Identify which cell holds the provided text, then report its [x, y] central coordinate. 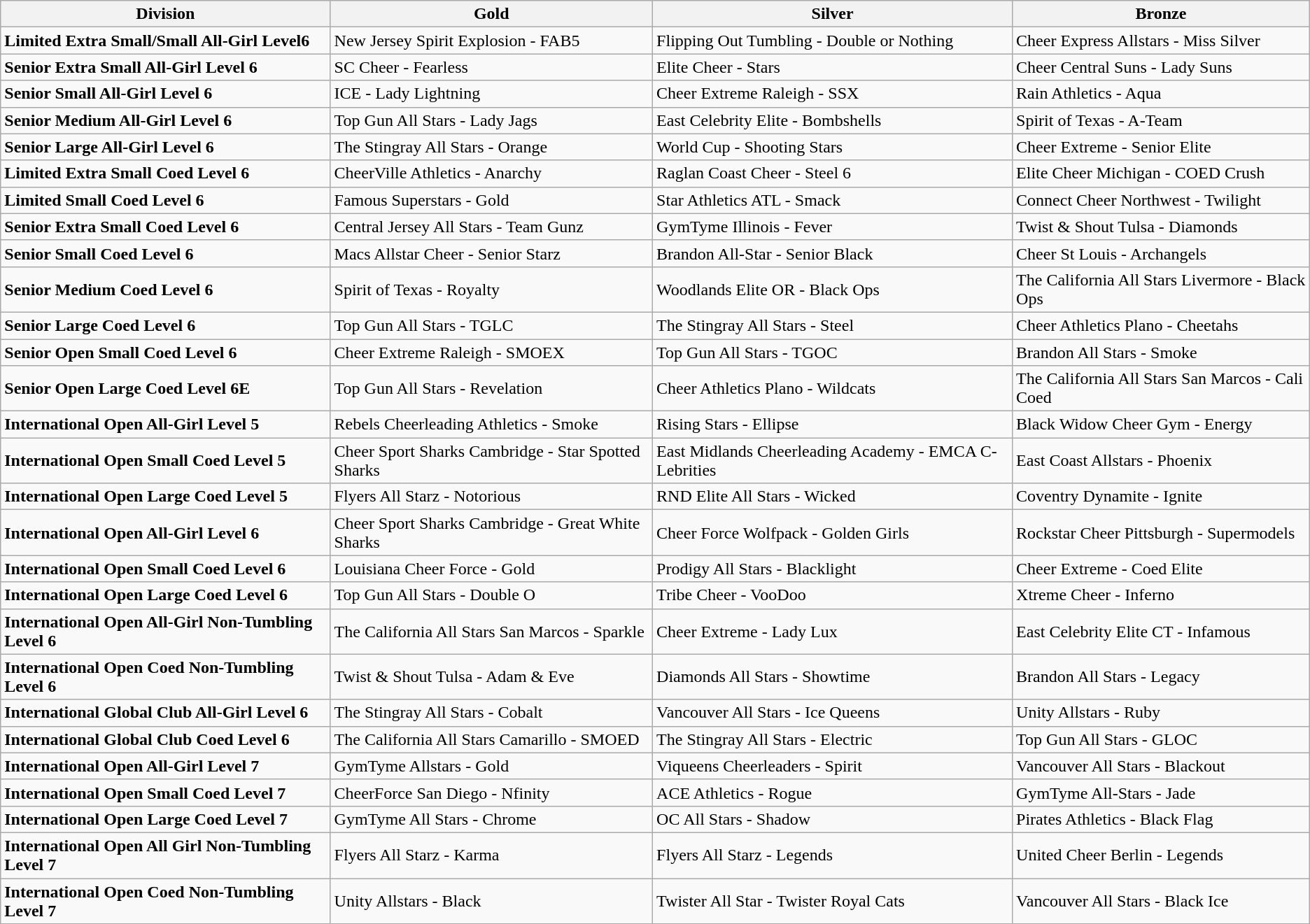
The California All Stars San Marcos - Cali Coed [1162, 389]
The California All Stars San Marcos - Sparkle [491, 631]
Limited Extra Small/Small All-Girl Level6 [165, 41]
Rebels Cheerleading Athletics - Smoke [491, 425]
Black Widow Cheer Gym - Energy [1162, 425]
International Open All-Girl Level 7 [165, 766]
Cheer Athletics Plano - Cheetahs [1162, 325]
Cheer Extreme Raleigh - SSX [833, 94]
RND Elite All Stars - Wicked [833, 497]
Viqueens Cheerleaders - Spirit [833, 766]
OC All Stars - Shadow [833, 819]
Cheer St Louis - Archangels [1162, 253]
Flipping Out Tumbling - Double or Nothing [833, 41]
International Open Small Coed Level 5 [165, 460]
Senior Medium All-Girl Level 6 [165, 120]
Tribe Cheer - VooDoo [833, 595]
Cheer Athletics Plano - Wildcats [833, 389]
SC Cheer - Fearless [491, 67]
Bronze [1162, 14]
The California All Stars Livermore - Black Ops [1162, 290]
Woodlands Elite OR - Black Ops [833, 290]
Flyers All Starz - Karma [491, 855]
Cheer Sport Sharks Cambridge - Star Spotted Sharks [491, 460]
Macs Allstar Cheer - Senior Starz [491, 253]
Unity Allstars - Black [491, 901]
GymTyme Allstars - Gold [491, 766]
Brandon All-Star - Senior Black [833, 253]
Unity Allstars - Ruby [1162, 713]
Prodigy All Stars - Blacklight [833, 569]
United Cheer Berlin - Legends [1162, 855]
Connect Cheer Northwest - Twilight [1162, 200]
International Open Large Coed Level 6 [165, 595]
The California All Stars Camarillo - SMOED [491, 739]
World Cup - Shooting Stars [833, 147]
Pirates Athletics - Black Flag [1162, 819]
Cheer Extreme - Coed Elite [1162, 569]
Senior Large Coed Level 6 [165, 325]
Twist & Shout Tulsa - Adam & Eve [491, 677]
Elite Cheer - Stars [833, 67]
Louisiana Cheer Force - Gold [491, 569]
Spirit of Texas - Royalty [491, 290]
International Global Club Coed Level 6 [165, 739]
Cheer Sport Sharks Cambridge - Great White Sharks [491, 533]
Senior Small Coed Level 6 [165, 253]
International Open Large Coed Level 7 [165, 819]
Top Gun All Stars - Lady Jags [491, 120]
Vancouver All Stars - Ice Queens [833, 713]
Senior Small All-Girl Level 6 [165, 94]
Senior Large All-Girl Level 6 [165, 147]
Cheer Force Wolfpack - Golden Girls [833, 533]
Cheer Central Suns - Lady Suns [1162, 67]
Famous Superstars - Gold [491, 200]
Coventry Dynamite - Ignite [1162, 497]
Limited Small Coed Level 6 [165, 200]
Raglan Coast Cheer - Steel 6 [833, 173]
East Celebrity Elite - Bombshells [833, 120]
Silver [833, 14]
Cheer Extreme - Senior Elite [1162, 147]
International Open Large Coed Level 5 [165, 497]
The Stingray All Stars - Electric [833, 739]
International Open Small Coed Level 6 [165, 569]
The Stingray All Stars - Cobalt [491, 713]
The Stingray All Stars - Orange [491, 147]
Brandon All Stars - Legacy [1162, 677]
ICE - Lady Lightning [491, 94]
GymTyme All-Stars - Jade [1162, 792]
The Stingray All Stars - Steel [833, 325]
Xtreme Cheer - Inferno [1162, 595]
Rising Stars - Ellipse [833, 425]
International Open Coed Non-Tumbling Level 7 [165, 901]
Senior Open Small Coed Level 6 [165, 352]
ACE Athletics - Rogue [833, 792]
Gold [491, 14]
Star Athletics ATL - Smack [833, 200]
Cheer Extreme Raleigh - SMOEX [491, 352]
Senior Medium Coed Level 6 [165, 290]
Top Gun All Stars - TGLC [491, 325]
Central Jersey All Stars - Team Gunz [491, 227]
GymTyme Illinois - Fever [833, 227]
International Global Club All-Girl Level 6 [165, 713]
Diamonds All Stars - Showtime [833, 677]
New Jersey Spirit Explosion - FAB5 [491, 41]
Twist & Shout Tulsa - Diamonds [1162, 227]
International Open All-Girl Level 5 [165, 425]
Top Gun All Stars - Double O [491, 595]
Rockstar Cheer Pittsburgh - Supermodels [1162, 533]
Brandon All Stars - Smoke [1162, 352]
Vancouver All Stars - Blackout [1162, 766]
Senior Open Large Coed Level 6E [165, 389]
Twister All Star - Twister Royal Cats [833, 901]
East Midlands Cheerleading Academy - EMCA C-Lebrities [833, 460]
International Open Small Coed Level 7 [165, 792]
GymTyme All Stars - Chrome [491, 819]
Top Gun All Stars - Revelation [491, 389]
International Open All Girl Non-Tumbling Level 7 [165, 855]
Elite Cheer Michigan - COED Crush [1162, 173]
International Open All-Girl Non-Tumbling Level 6 [165, 631]
CheerForce San Diego - Nfinity [491, 792]
CheerVille Athletics - Anarchy [491, 173]
Spirit of Texas - A-Team [1162, 120]
Cheer Extreme - Lady Lux [833, 631]
International Open All-Girl Level 6 [165, 533]
Division [165, 14]
International Open Coed Non-Tumbling Level 6 [165, 677]
Senior Extra Small Coed Level 6 [165, 227]
East Celebrity Elite CT - Infamous [1162, 631]
Senior Extra Small All-Girl Level 6 [165, 67]
Vancouver All Stars - Black Ice [1162, 901]
Flyers All Starz - Legends [833, 855]
Cheer Express Allstars - Miss Silver [1162, 41]
East Coast Allstars - Phoenix [1162, 460]
Rain Athletics - Aqua [1162, 94]
Top Gun All Stars - GLOC [1162, 739]
Top Gun All Stars - TGOC [833, 352]
Flyers All Starz - Notorious [491, 497]
Limited Extra Small Coed Level 6 [165, 173]
